Return (x, y) of the center of cell containing provided text 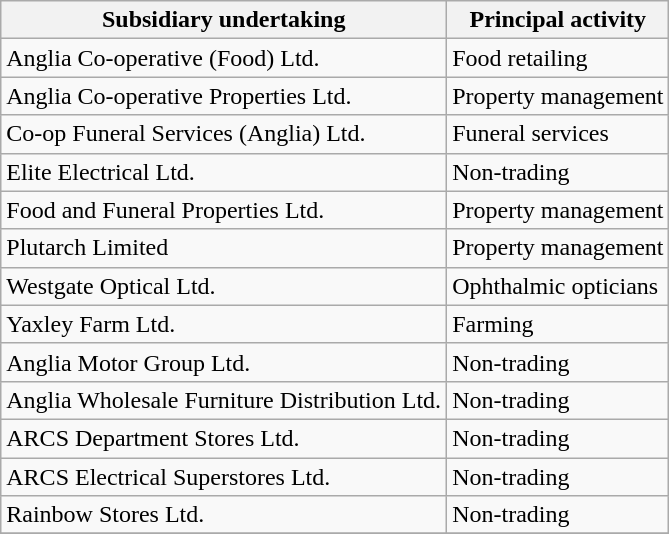
Ophthalmic opticians (558, 286)
Food and Funeral Properties Ltd. (224, 210)
Plutarch Limited (224, 248)
Anglia Co-operative Properties Ltd. (224, 96)
Elite Electrical Ltd. (224, 172)
Anglia Co-operative (Food) Ltd. (224, 58)
Funeral services (558, 134)
Yaxley Farm Ltd. (224, 324)
Anglia Motor Group Ltd. (224, 362)
Rainbow Stores Ltd. (224, 515)
Farming (558, 324)
Food retailing (558, 58)
Co-op Funeral Services (Anglia) Ltd. (224, 134)
ARCS Department Stores Ltd. (224, 438)
Westgate Optical Ltd. (224, 286)
ARCS Electrical Superstores Ltd. (224, 477)
Principal activity (558, 20)
Subsidiary undertaking (224, 20)
Anglia Wholesale Furniture Distribution Ltd. (224, 400)
